Provide the (x, y) coordinate of the cell's center where the given text is located.  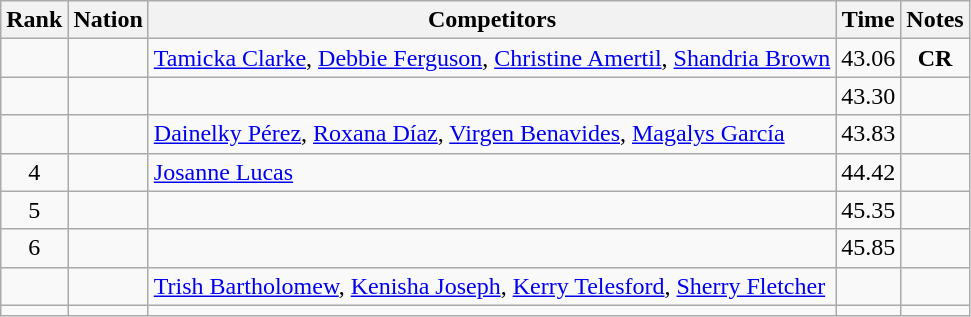
CR (935, 58)
43.83 (868, 134)
Time (868, 20)
43.30 (868, 96)
Josanne Lucas (492, 172)
5 (34, 210)
Competitors (492, 20)
Trish Bartholomew, Kenisha Joseph, Kerry Telesford, Sherry Fletcher (492, 286)
Tamicka Clarke, Debbie Ferguson, Christine Amertil, Shandria Brown (492, 58)
6 (34, 248)
Dainelky Pérez, Roxana Díaz, Virgen Benavides, Magalys García (492, 134)
45.85 (868, 248)
45.35 (868, 210)
Notes (935, 20)
44.42 (868, 172)
4 (34, 172)
Rank (34, 20)
Nation (108, 20)
43.06 (868, 58)
